For the text-containing cell, return its midpoint in [X, Y] coordinate format. 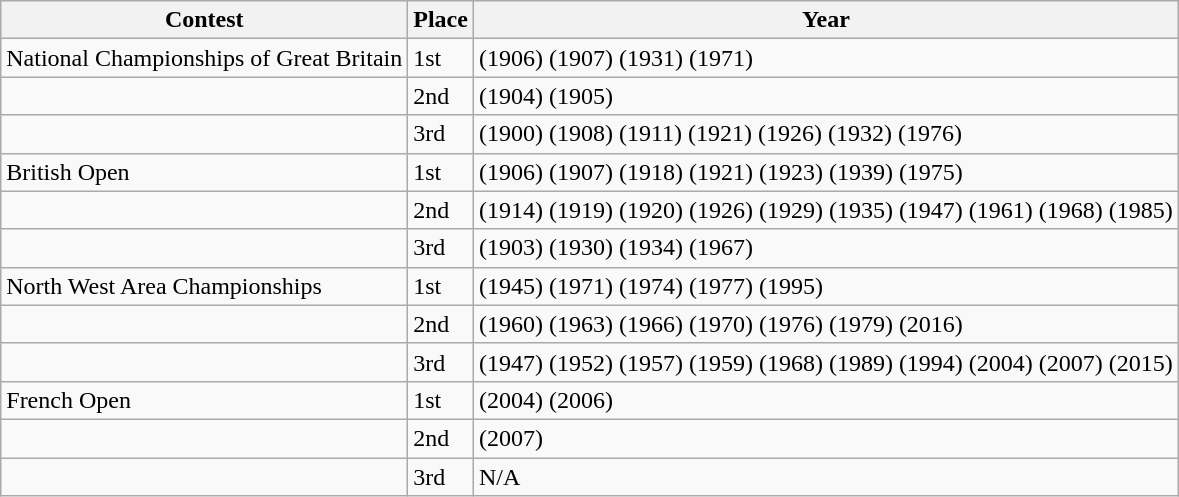
(1960) (1963) (1966) (1970) (1976) (1979) (2016) [826, 324]
(2004) (2006) [826, 400]
Place [441, 20]
National Championships of Great Britain [204, 58]
(1903) (1930) (1934) (1967) [826, 248]
Contest [204, 20]
(1906) (1907) (1918) (1921) (1923) (1939) (1975) [826, 172]
(1900) (1908) (1911) (1921) (1926) (1932) (1976) [826, 134]
(1904) (1905) [826, 96]
(1914) (1919) (1920) (1926) (1929) (1935) (1947) (1961) (1968) (1985) [826, 210]
North West Area Championships [204, 286]
(1906) (1907) (1931) (1971) [826, 58]
(2007) [826, 438]
(1945) (1971) (1974) (1977) (1995) [826, 286]
(1947) (1952) (1957) (1959) (1968) (1989) (1994) (2004) (2007) (2015) [826, 362]
N/A [826, 477]
French Open [204, 400]
British Open [204, 172]
Year [826, 20]
